Return the (X, Y) coordinate for the center point of the cell that contains the specified text.  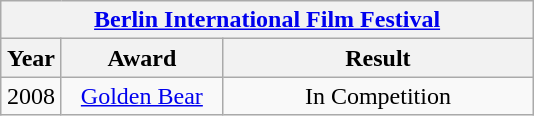
Golden Bear (142, 96)
Berlin International Film Festival (268, 20)
Year (32, 58)
Result (378, 58)
2008 (32, 96)
In Competition (378, 96)
Award (142, 58)
